From the cell containing the given text, extract its center point as (x, y) coordinate. 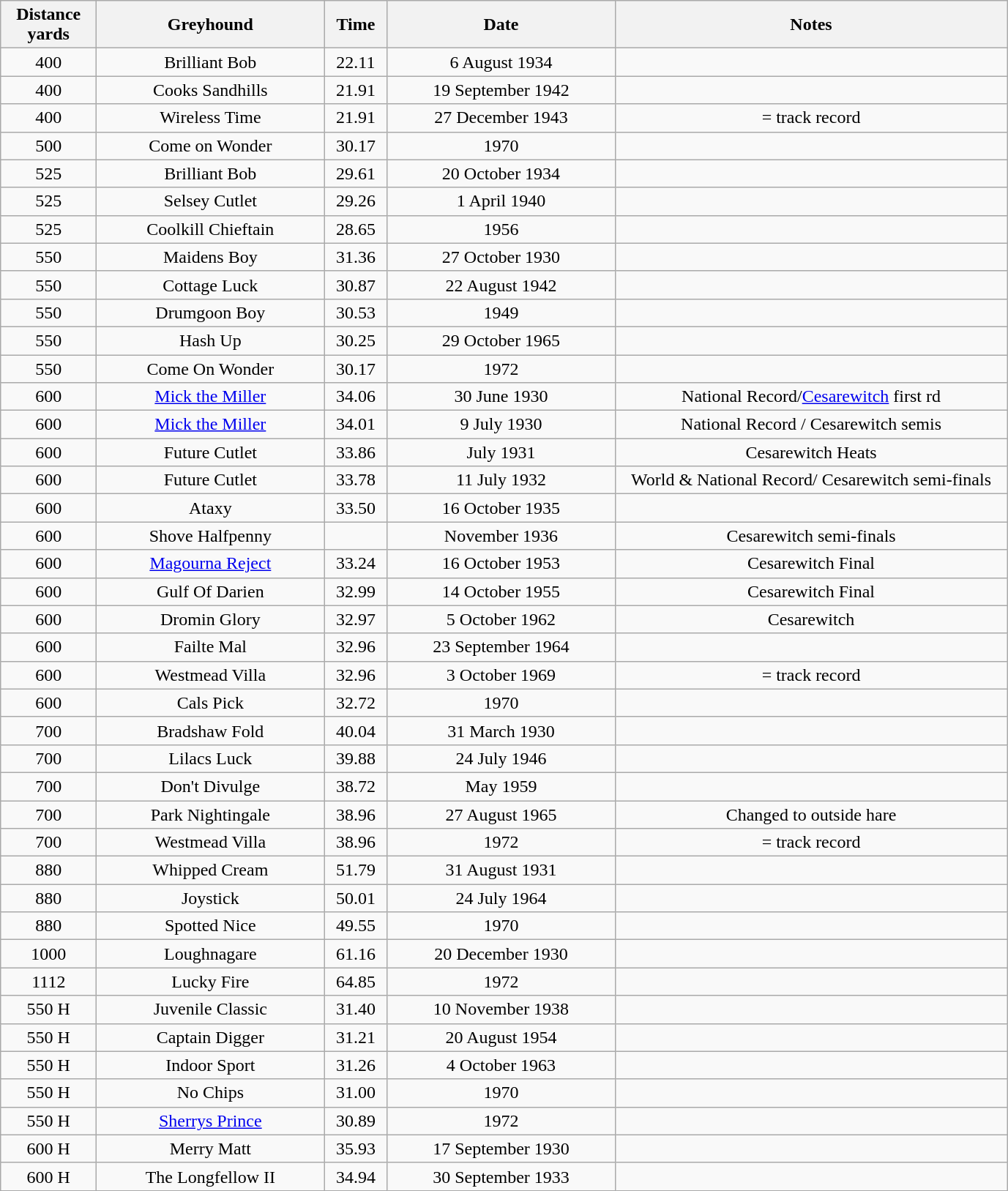
17 September 1930 (501, 1149)
1956 (501, 229)
51.79 (356, 870)
Spotted Nice (211, 926)
Juvenile Classic (211, 1009)
31 August 1931 (501, 870)
5 October 1962 (501, 619)
Cesarewitch (811, 619)
31 March 1930 (501, 731)
30.53 (356, 313)
50.01 (356, 898)
9 July 1930 (501, 425)
32.72 (356, 703)
Come on Wonder (211, 146)
Indoor Sport (211, 1065)
Cesarewitch semi-finals (811, 536)
1949 (501, 313)
Selsey Cutlet (211, 201)
May 1959 (501, 786)
Wireless Time (211, 118)
33.86 (356, 452)
34.94 (356, 1176)
Failte Mal (211, 647)
Hash Up (211, 340)
Come On Wonder (211, 368)
32.99 (356, 591)
30.25 (356, 340)
30 June 1930 (501, 397)
3 October 1969 (501, 675)
27 August 1965 (501, 815)
Merry Matt (211, 1149)
30 September 1933 (501, 1176)
34.01 (356, 425)
29.26 (356, 201)
31.36 (356, 257)
World & National Record/ Cesarewitch semi-finals (811, 480)
Changed to outside hare (811, 815)
33.78 (356, 480)
24 July 1964 (501, 898)
500 (48, 146)
Cottage Luck (211, 285)
Whipped Cream (211, 870)
49.55 (356, 926)
Greyhound (211, 25)
31.00 (356, 1093)
Lucky Fire (211, 982)
10 November 1938 (501, 1009)
24 July 1946 (501, 758)
Drumgoon Boy (211, 313)
29 October 1965 (501, 340)
Coolkill Chieftain (211, 229)
1000 (48, 954)
11 July 1932 (501, 480)
27 October 1930 (501, 257)
16 October 1935 (501, 508)
64.85 (356, 982)
Time (356, 25)
Magourna Reject (211, 564)
Gulf Of Darien (211, 591)
29.61 (356, 173)
Cesarewitch Heats (811, 452)
39.88 (356, 758)
National Record/Cesarewitch first rd (811, 397)
31.21 (356, 1037)
Don't Divulge (211, 786)
Cals Pick (211, 703)
Date (501, 25)
23 September 1964 (501, 647)
6 August 1934 (501, 62)
35.93 (356, 1149)
27 December 1943 (501, 118)
32.97 (356, 619)
33.50 (356, 508)
16 October 1953 (501, 564)
No Chips (211, 1093)
Ataxy (211, 508)
Dromin Glory (211, 619)
31.40 (356, 1009)
Bradshaw Fold (211, 731)
1112 (48, 982)
19 September 1942 (501, 90)
Sherrys Prince (211, 1121)
20 December 1930 (501, 954)
Cooks Sandhills (211, 90)
November 1936 (501, 536)
22.11 (356, 62)
30.87 (356, 285)
National Record / Cesarewitch semis (811, 425)
22 August 1942 (501, 285)
40.04 (356, 731)
Notes (811, 25)
July 1931 (501, 452)
4 October 1963 (501, 1065)
20 August 1954 (501, 1037)
61.16 (356, 954)
Loughnagare (211, 954)
30.89 (356, 1121)
14 October 1955 (501, 591)
20 October 1934 (501, 173)
1 April 1940 (501, 201)
Shove Halfpenny (211, 536)
33.24 (356, 564)
Maidens Boy (211, 257)
34.06 (356, 397)
38.72 (356, 786)
31.26 (356, 1065)
Park Nightingale (211, 815)
28.65 (356, 229)
Lilacs Luck (211, 758)
The Longfellow II (211, 1176)
Distanceyards (48, 25)
Captain Digger (211, 1037)
Joystick (211, 898)
